Provide the (x, y) coordinate of the cell's center where the given text is located.  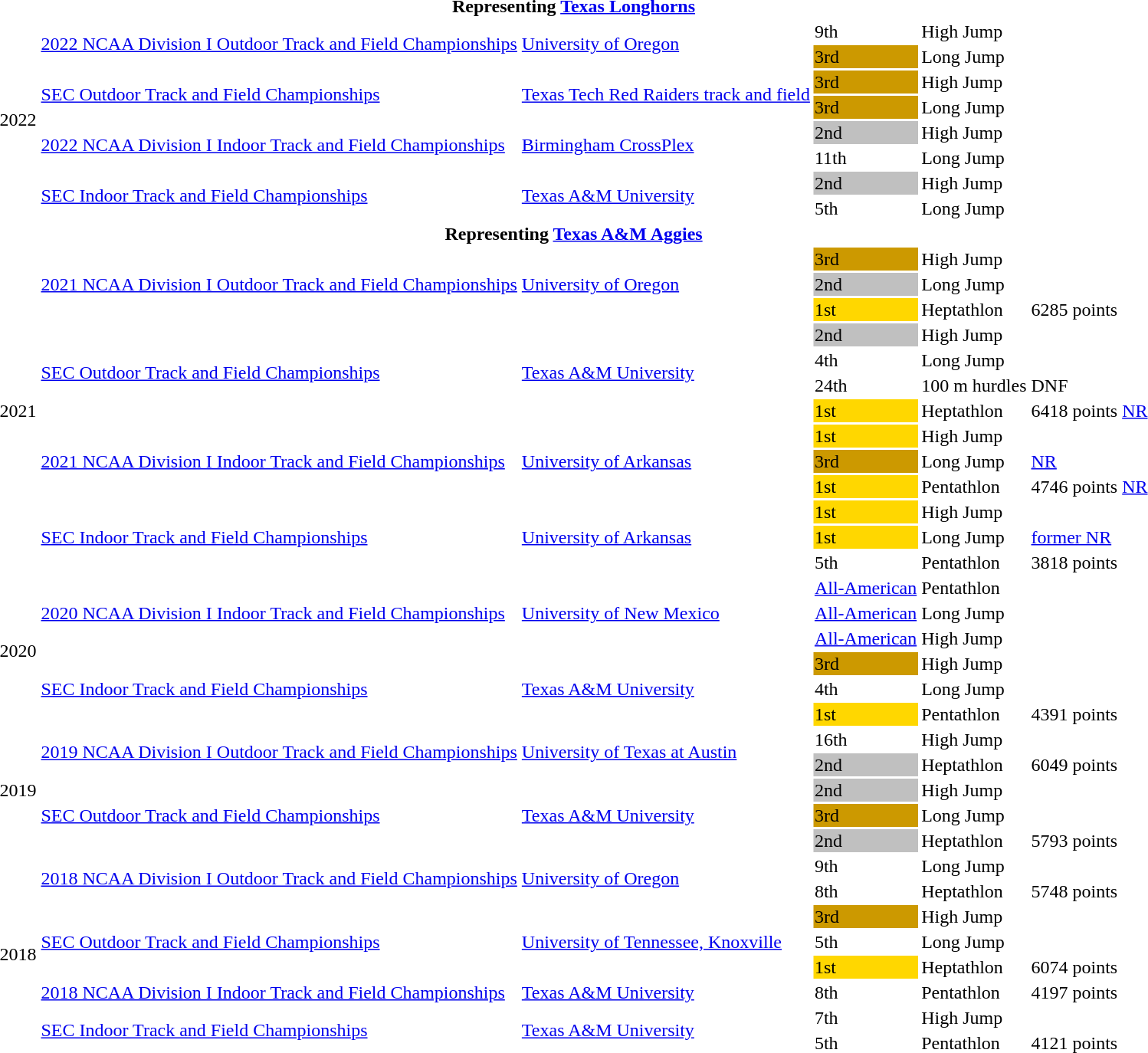
2018 NCAA Division I Indoor Track and Field Championships (279, 992)
2021 NCAA Division I Outdoor Track and Field Championships (279, 284)
11th (865, 158)
2018 NCAA Division I Outdoor Track and Field Championships (279, 878)
2022 NCAA Division I Indoor Track and Field Championships (279, 146)
24th (865, 385)
100 m hurdles (974, 385)
2019 NCAA Division I Outdoor Track and Field Championships (279, 753)
Birmingham CrossPlex (665, 146)
2022 NCAA Division I Outdoor Track and Field Championships (279, 44)
University of New Mexico (665, 613)
16th (865, 740)
University of Texas at Austin (665, 753)
7th (865, 1018)
Texas Tech Red Raiders track and field (665, 95)
University of Tennessee, Knoxville (665, 942)
2021 NCAA Division I Indoor Track and Field Championships (279, 461)
2020 NCAA Division I Indoor Track and Field Championships (279, 613)
